Return the [X, Y] coordinate for the center point of the cell that contains the specified text.  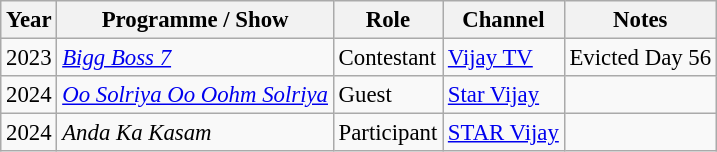
Role [388, 20]
Bigg Boss 7 [195, 58]
Anda Ka Kasam [195, 133]
Vijay TV [504, 58]
Evicted Day 56 [640, 58]
STAR Vijay [504, 133]
Channel [504, 20]
Notes [640, 20]
Participant [388, 133]
Programme / Show [195, 20]
2023 [29, 58]
Oo Solriya Oo Oohm Solriya [195, 95]
Contestant [388, 58]
Guest [388, 95]
Year [29, 20]
Star Vijay [504, 95]
